For the text-containing cell, return its midpoint in (X, Y) coordinate format. 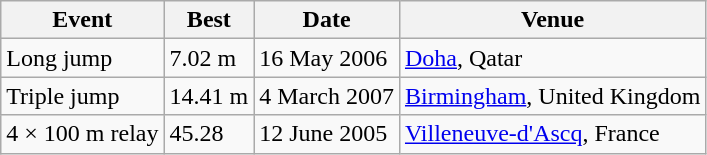
16 May 2006 (327, 58)
45.28 (209, 134)
Best (209, 20)
Long jump (82, 58)
Event (82, 20)
12 June 2005 (327, 134)
7.02 m (209, 58)
Villeneuve-d'Ascq, France (552, 134)
Venue (552, 20)
Triple jump (82, 96)
Doha, Qatar (552, 58)
4 March 2007 (327, 96)
4 × 100 m relay (82, 134)
Date (327, 20)
Birmingham, United Kingdom (552, 96)
14.41 m (209, 96)
